Provide the [X, Y] coordinate of the cell's center where the given text is located.  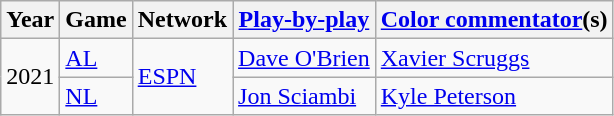
ESPN [182, 77]
Dave O'Brien [304, 58]
Game [96, 20]
Year [30, 20]
NL [96, 96]
Color commentator(s) [494, 20]
2021 [30, 77]
Xavier Scruggs [494, 58]
Network [182, 20]
AL [96, 58]
Play-by-play [304, 20]
Kyle Peterson [494, 96]
Jon Sciambi [304, 96]
